Scan for the cell matching the given text and deliver its [x, y] coordinate at center. 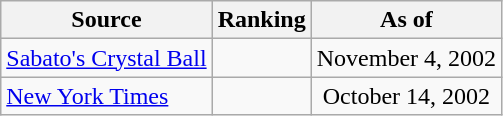
Ranking [262, 20]
New York Times [106, 96]
Source [106, 20]
October 14, 2002 [406, 96]
Sabato's Crystal Ball [106, 58]
November 4, 2002 [406, 58]
As of [406, 20]
